Scan for the cell matching the given text and deliver its [x, y] coordinate at center. 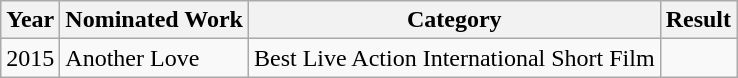
Category [454, 20]
Year [30, 20]
Best Live Action International Short Film [454, 58]
2015 [30, 58]
Another Love [154, 58]
Result [698, 20]
Nominated Work [154, 20]
